Locate the cell with the specified text and output its (x, y) center coordinate. 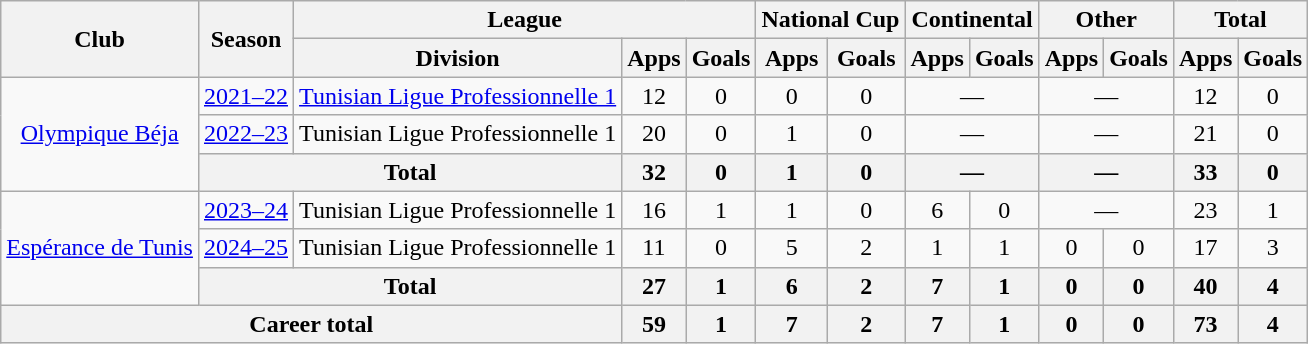
Season (246, 39)
Espérance de Tunis (100, 248)
Continental (972, 20)
Other (1106, 20)
Division (458, 58)
2022–23 (246, 134)
20 (654, 134)
21 (1205, 134)
League (525, 20)
59 (654, 324)
Club (100, 39)
2024–25 (246, 248)
27 (654, 286)
32 (654, 172)
73 (1205, 324)
17 (1205, 248)
Olympique Béja (100, 134)
11 (654, 248)
3 (1273, 248)
33 (1205, 172)
National Cup (830, 20)
16 (654, 210)
5 (792, 248)
Career total (312, 324)
40 (1205, 286)
2021–22 (246, 96)
2023–24 (246, 210)
23 (1205, 210)
